Detect which cell encompasses the target text, then output its (x, y) center coordinate. 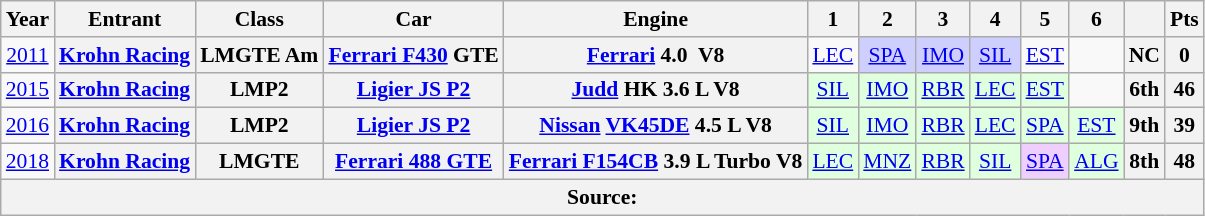
Judd HK 3.6 L V8 (656, 90)
3 (942, 19)
2011 (28, 55)
2 (887, 19)
LMGTE Am (259, 55)
2018 (28, 162)
Ferrari F430 GTE (413, 55)
Source: (602, 197)
Ferrari F154CB 3.9 L Turbo V8 (656, 162)
2016 (28, 126)
6th (1144, 90)
Nissan VK45DE 4.5 L V8 (656, 126)
39 (1184, 126)
48 (1184, 162)
Ferrari 488 GTE (413, 162)
LMGTE (259, 162)
9th (1144, 126)
ALG (1096, 162)
Ferrari 4.0 V8 (656, 55)
Year (28, 19)
8th (1144, 162)
MNZ (887, 162)
Engine (656, 19)
46 (1184, 90)
4 (996, 19)
5 (1046, 19)
2015 (28, 90)
Pts (1184, 19)
0 (1184, 55)
Class (259, 19)
6 (1096, 19)
Car (413, 19)
NC (1144, 55)
1 (832, 19)
Entrant (124, 19)
